Identify which cell holds the provided text, then report its (X, Y) central coordinate. 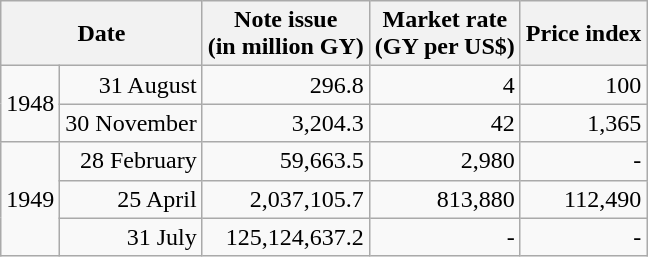
Price index (583, 34)
28 February (131, 161)
125,124,637.2 (286, 237)
1948 (30, 104)
813,880 (444, 199)
100 (583, 85)
1949 (30, 199)
2,980 (444, 161)
30 November (131, 123)
31 August (131, 85)
Date (102, 34)
2,037,105.7 (286, 199)
4 (444, 85)
1,365 (583, 123)
112,490 (583, 199)
59,663.5 (286, 161)
31 July (131, 237)
3,204.3 (286, 123)
296.8 (286, 85)
Note issue(in million GY) (286, 34)
25 April (131, 199)
42 (444, 123)
Market rate(GY per US$) (444, 34)
